Identify which cell holds the provided text, then report its [x, y] central coordinate. 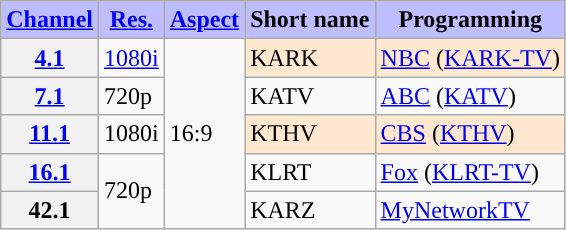
42.1 [50, 210]
ABC (KATV) [470, 96]
7.1 [50, 96]
NBC (KARK-TV) [470, 58]
Res. [132, 20]
Aspect [204, 20]
KLRT [310, 172]
MyNetworkTV [470, 210]
Programming [470, 20]
CBS (KTHV) [470, 134]
Fox (KLRT-TV) [470, 172]
KARK [310, 58]
4.1 [50, 58]
Short name [310, 20]
16:9 [204, 134]
KATV [310, 96]
Channel [50, 20]
KTHV [310, 134]
16.1 [50, 172]
KARZ [310, 210]
11.1 [50, 134]
